Return the [x, y] coordinate for the center point of the cell that contains the specified text.  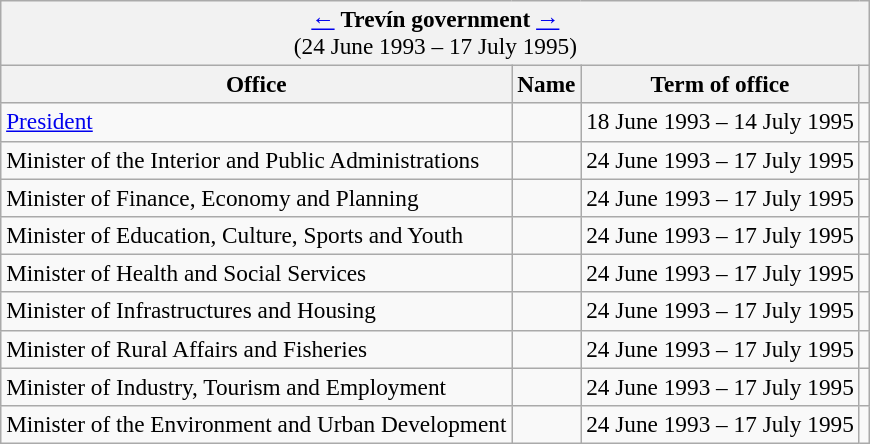
Minister of Education, Culture, Sports and Youth [256, 235]
Minister of Rural Affairs and Fisheries [256, 349]
Name [546, 84]
Term of office [720, 84]
Minister of Health and Social Services [256, 273]
← Trevín government →(24 June 1993 – 17 July 1995) [436, 32]
Minister of Finance, Economy and Planning [256, 197]
Minister of Industry, Tourism and Employment [256, 386]
Minister of the Environment and Urban Development [256, 424]
Office [256, 84]
Minister of Infrastructures and Housing [256, 311]
Minister of the Interior and Public Administrations [256, 160]
President [256, 122]
18 June 1993 – 14 July 1995 [720, 122]
